Return (X, Y) of the center of cell containing provided text 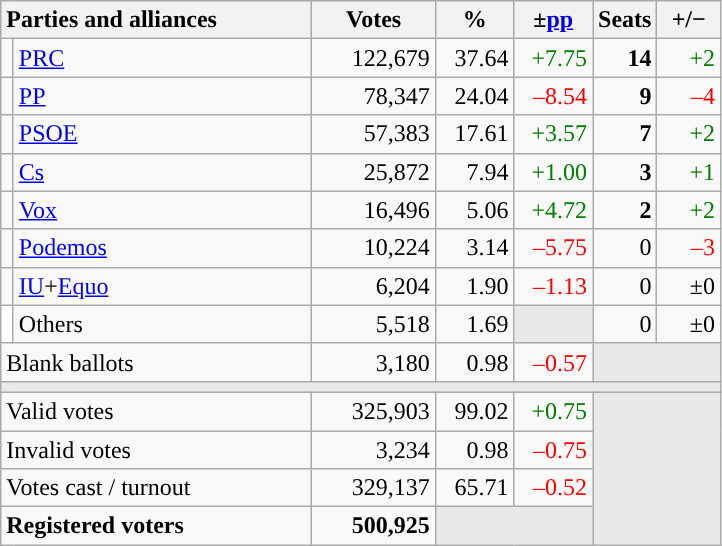
+7.75 (554, 58)
37.64 (474, 58)
–1.13 (554, 286)
5.06 (474, 210)
1.90 (474, 286)
122,679 (374, 58)
PP (162, 96)
2 (624, 210)
–0.75 (554, 449)
±pp (554, 20)
7.94 (474, 172)
3,180 (374, 362)
+4.72 (554, 210)
+/− (689, 20)
Registered voters (156, 526)
3.14 (474, 248)
–0.52 (554, 488)
99.02 (474, 411)
6,204 (374, 286)
–0.57 (554, 362)
16,496 (374, 210)
Parties and alliances (156, 20)
Invalid votes (156, 449)
9 (624, 96)
25,872 (374, 172)
325,903 (374, 411)
+0.75 (554, 411)
+1 (689, 172)
–5.75 (554, 248)
500,925 (374, 526)
7 (624, 134)
Podemos (162, 248)
Votes cast / turnout (156, 488)
14 (624, 58)
+3.57 (554, 134)
–4 (689, 96)
IU+Equo (162, 286)
17.61 (474, 134)
24.04 (474, 96)
10,224 (374, 248)
Others (162, 324)
PSOE (162, 134)
3 (624, 172)
78,347 (374, 96)
1.69 (474, 324)
3,234 (374, 449)
–8.54 (554, 96)
329,137 (374, 488)
5,518 (374, 324)
Seats (624, 20)
Votes (374, 20)
Blank ballots (156, 362)
Vox (162, 210)
57,383 (374, 134)
PRC (162, 58)
–3 (689, 248)
65.71 (474, 488)
Valid votes (156, 411)
% (474, 20)
+1.00 (554, 172)
Cs (162, 172)
